Detect which cell encompasses the target text, then output its [x, y] center coordinate. 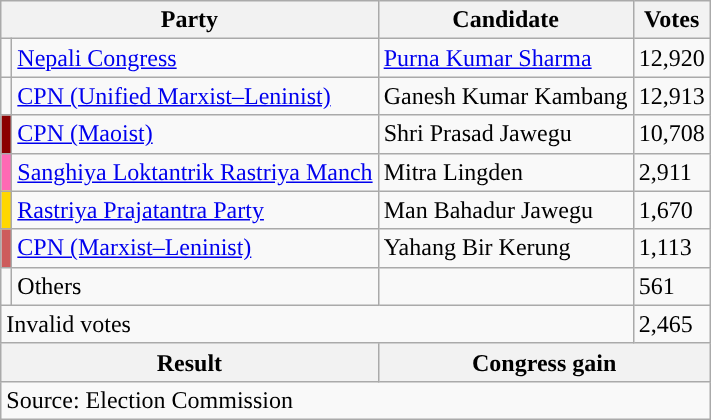
CPN (Unified Marxist–Leninist) [195, 96]
1,113 [672, 248]
561 [672, 286]
Yahang Bir Kerung [506, 248]
Result [190, 362]
2,911 [672, 172]
1,670 [672, 210]
Man Bahadur Jawegu [506, 210]
Votes [672, 20]
12,920 [672, 58]
Ganesh Kumar Kambang [506, 96]
Sanghiya Loktantrik Rastriya Manch [195, 172]
Purna Kumar Sharma [506, 58]
12,913 [672, 96]
Shri Prasad Jawegu [506, 134]
Congress gain [544, 362]
Mitra Lingden [506, 172]
Candidate [506, 20]
Invalid votes [317, 324]
Rastriya Prajatantra Party [195, 210]
Source: Election Commission [356, 400]
CPN (Marxist–Leninist) [195, 248]
Others [195, 286]
10,708 [672, 134]
Nepali Congress [195, 58]
Party [190, 20]
CPN (Maoist) [195, 134]
2,465 [672, 324]
